Determine the (x, y) coordinate at the center of the cell enclosing the given text.  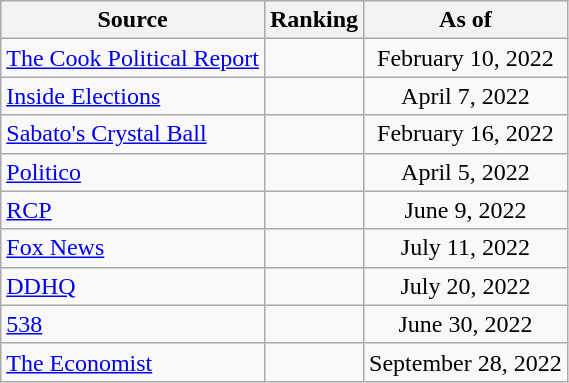
As of (466, 20)
April 5, 2022 (466, 172)
Sabato's Crystal Ball (133, 134)
DDHQ (133, 286)
538 (133, 324)
RCP (133, 210)
Inside Elections (133, 96)
April 7, 2022 (466, 96)
July 11, 2022 (466, 248)
September 28, 2022 (466, 362)
June 30, 2022 (466, 324)
Fox News (133, 248)
February 16, 2022 (466, 134)
June 9, 2022 (466, 210)
The Cook Political Report (133, 58)
February 10, 2022 (466, 58)
Politico (133, 172)
The Economist (133, 362)
Ranking (314, 20)
Source (133, 20)
July 20, 2022 (466, 286)
